Capture the cell that displays the provided text and extract its [X, Y] central coordinate. 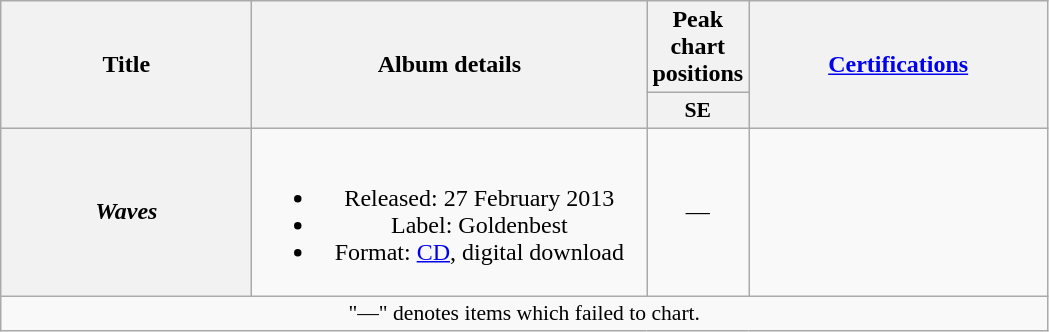
— [698, 212]
Released: 27 February 2013Label: GoldenbestFormat: CD, digital download [450, 212]
Certifications [898, 65]
"—" denotes items which failed to chart. [524, 314]
Peak chart positions [698, 47]
Album details [450, 65]
SE [698, 111]
Title [126, 65]
Waves [126, 212]
